Find where the given text appears and provide that cell's center as (X, Y) coordinate. 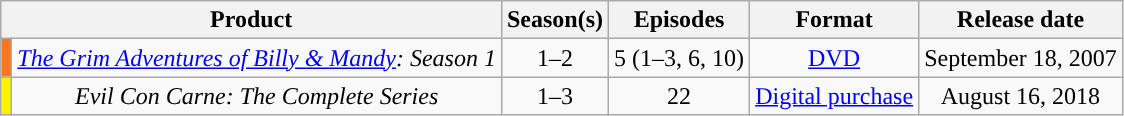
August 16, 2018 (1021, 96)
The Grim Adventures of Billy & Mandy: Season 1 (257, 58)
Product (252, 20)
Format (834, 20)
Evil Con Carne: The Complete Series (257, 96)
Season(s) (554, 20)
1–3 (554, 96)
1–2 (554, 58)
Release date (1021, 20)
DVD (834, 58)
22 (680, 96)
5 (1–3, 6, 10) (680, 58)
September 18, 2007 (1021, 58)
Episodes (680, 20)
Digital purchase (834, 96)
